Scan for the cell matching the given text and deliver its (X, Y) coordinate at center. 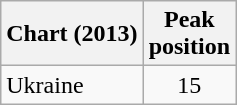
Ukraine (72, 85)
Peakposition (189, 34)
Chart (2013) (72, 34)
15 (189, 85)
